For the text-containing cell, return its midpoint in (X, Y) coordinate format. 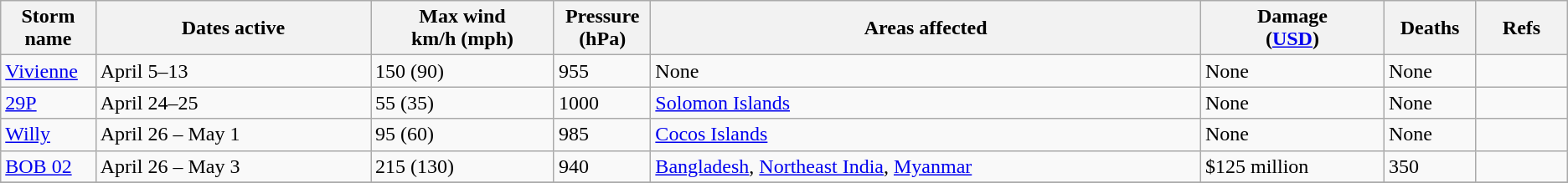
BOB 02 (49, 166)
Vivienne (49, 71)
Damage(USD) (1292, 28)
April 26 – May 3 (233, 166)
April 5–13 (233, 71)
350 (1429, 166)
985 (601, 135)
Solomon Islands (926, 103)
Dates active (233, 28)
940 (601, 166)
April 26 – May 1 (233, 135)
955 (601, 71)
95 (60) (462, 135)
Cocos Islands (926, 135)
Pressure(hPa) (601, 28)
29P (49, 103)
April 24–25 (233, 103)
$125 million (1292, 166)
Storm name (49, 28)
Max windkm/h (mph) (462, 28)
Deaths (1429, 28)
150 (90) (462, 71)
Areas affected (926, 28)
1000 (601, 103)
215 (130) (462, 166)
Willy (49, 135)
55 (35) (462, 103)
Bangladesh, Northeast India, Myanmar (926, 166)
Refs (1521, 28)
